Find where the given text appears and provide that cell's center as [x, y] coordinate. 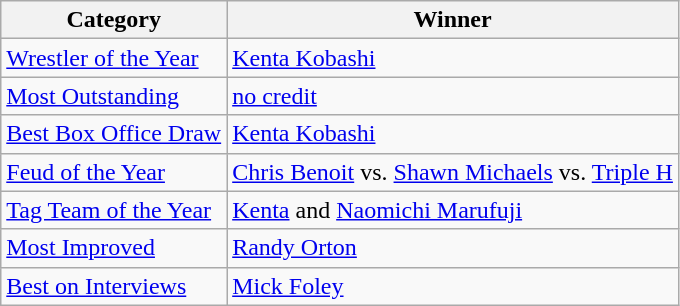
Wrestler of the Year [114, 58]
no credit [453, 96]
Most Outstanding [114, 96]
Most Improved [114, 248]
Kenta and Naomichi Marufuji [453, 210]
Best Box Office Draw [114, 134]
Category [114, 20]
Chris Benoit vs. Shawn Michaels vs. Triple H [453, 172]
Winner [453, 20]
Tag Team of the Year [114, 210]
Mick Foley [453, 286]
Feud of the Year [114, 172]
Randy Orton [453, 248]
Best on Interviews [114, 286]
